Pinpoint the cell where the given text exists, returning its [x, y] midpoint coordinate. 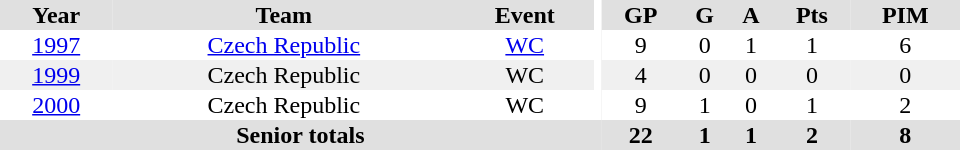
Team [284, 15]
PIM [905, 15]
Senior totals [300, 135]
Event [524, 15]
Year [56, 15]
6 [905, 45]
A [752, 15]
4 [641, 75]
2000 [56, 105]
Pts [812, 15]
1999 [56, 75]
G [705, 15]
22 [641, 135]
GP [641, 15]
8 [905, 135]
1997 [56, 45]
